Find where the given text appears and provide that cell's center as (x, y) coordinate. 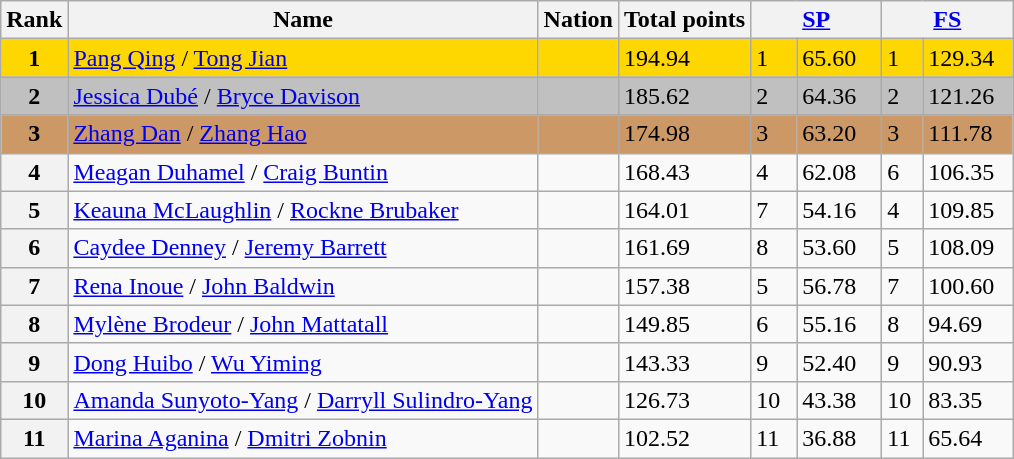
102.52 (684, 438)
Marina Aganina / Dmitri Zobnin (303, 438)
Amanda Sunyoto-Yang / Darryll Sulindro-Yang (303, 400)
43.38 (840, 400)
Rank (34, 20)
52.40 (840, 362)
121.26 (968, 96)
Keauna McLaughlin / Rockne Brubaker (303, 210)
53.60 (840, 248)
111.78 (968, 134)
63.20 (840, 134)
Name (303, 20)
109.85 (968, 210)
36.88 (840, 438)
168.43 (684, 172)
Mylène Brodeur / John Mattatall (303, 324)
94.69 (968, 324)
56.78 (840, 286)
Meagan Duhamel / Craig Buntin (303, 172)
149.85 (684, 324)
Rena Inoue / John Baldwin (303, 286)
65.60 (840, 58)
108.09 (968, 248)
Pang Qing / Tong Jian (303, 58)
Zhang Dan / Zhang Hao (303, 134)
129.34 (968, 58)
65.64 (968, 438)
55.16 (840, 324)
Nation (578, 20)
164.01 (684, 210)
185.62 (684, 96)
100.60 (968, 286)
FS (948, 20)
Dong Huibo / Wu Yiming (303, 362)
90.93 (968, 362)
54.16 (840, 210)
Total points (684, 20)
106.35 (968, 172)
64.36 (840, 96)
157.38 (684, 286)
174.98 (684, 134)
SP (816, 20)
83.35 (968, 400)
Caydee Denney / Jeremy Barrett (303, 248)
Jessica Dubé / Bryce Davison (303, 96)
161.69 (684, 248)
143.33 (684, 362)
194.94 (684, 58)
126.73 (684, 400)
62.08 (840, 172)
